Pinpoint the cell where the given text exists, returning its [X, Y] midpoint coordinate. 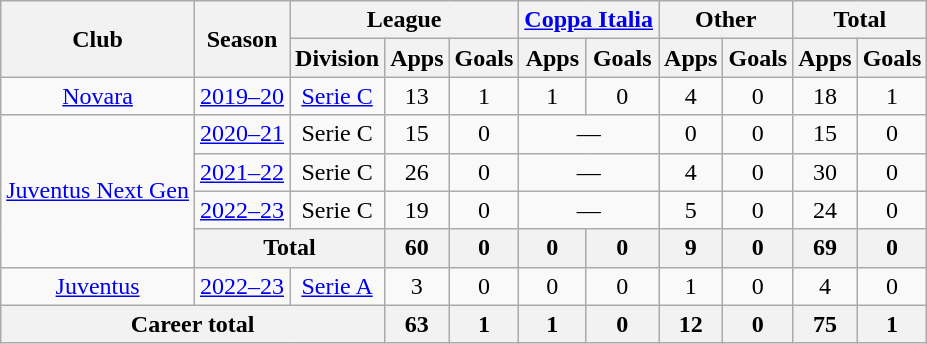
69 [825, 248]
13 [417, 96]
Club [98, 39]
12 [691, 324]
9 [691, 248]
75 [825, 324]
24 [825, 210]
Other [726, 20]
Novara [98, 96]
Season [242, 39]
Serie A [338, 286]
19 [417, 210]
26 [417, 172]
Career total [193, 324]
60 [417, 248]
2019–20 [242, 96]
Juventus [98, 286]
5 [691, 210]
30 [825, 172]
63 [417, 324]
2021–22 [242, 172]
3 [417, 286]
Coppa Italia [589, 20]
Division [338, 58]
2020–21 [242, 134]
18 [825, 96]
Juventus Next Gen [98, 191]
League [404, 20]
